Return the [x, y] coordinate for the center point of the cell that contains the specified text.  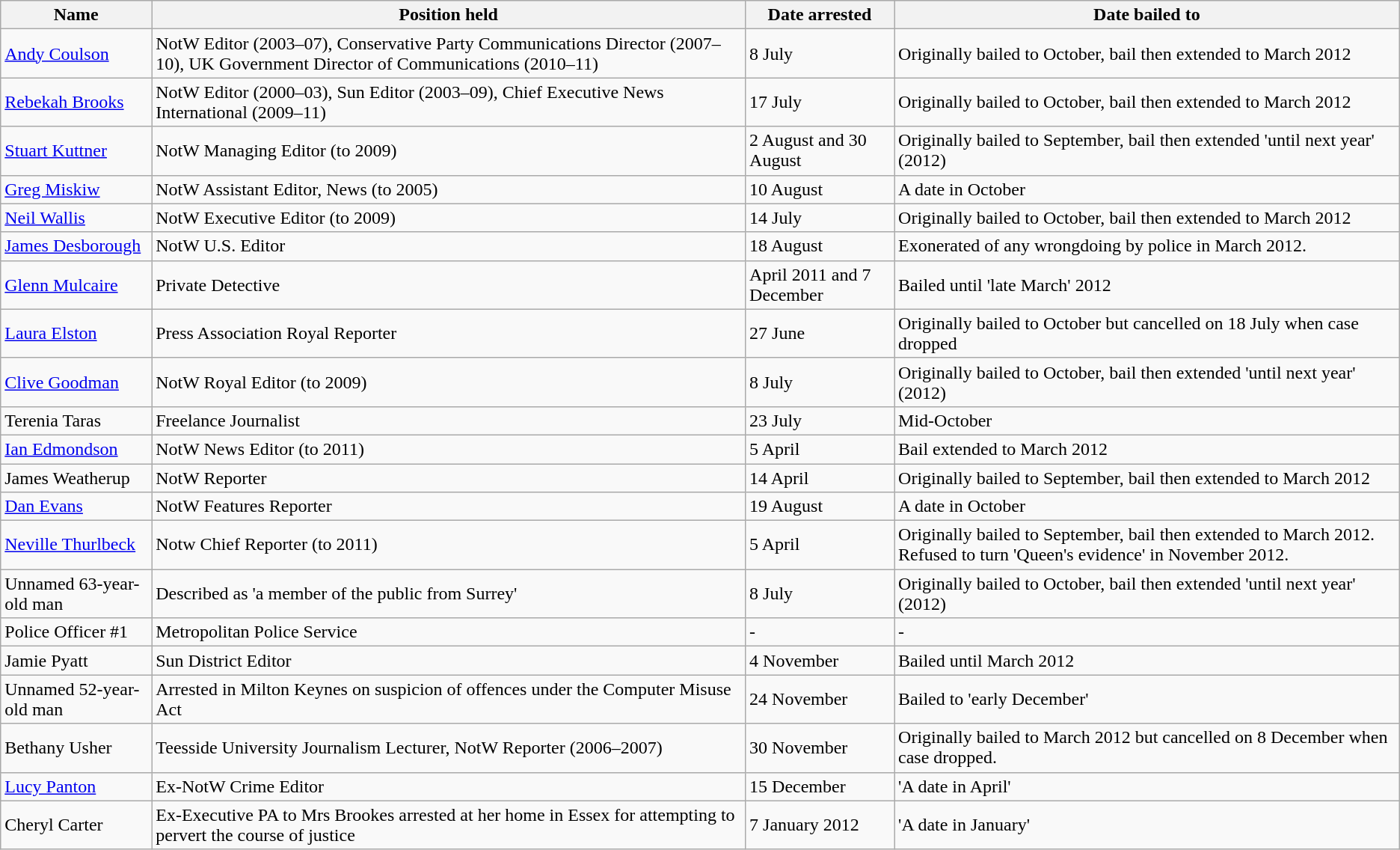
Jamie Pyatt [76, 661]
23 July [820, 421]
Andy Coulson [76, 54]
Private Detective [449, 284]
Arrested in Milton Keynes on suspicion of offences under the Computer Misuse Act [449, 699]
NotW Royal Editor (to 2009) [449, 382]
Originally bailed to September, bail then extended to March 2012. Refused to turn 'Queen's evidence' in November 2012. [1147, 545]
Press Association Royal Reporter [449, 334]
Exonerated of any wrongdoing by police in March 2012. [1147, 246]
Unnamed 63-year-old man [76, 594]
Clive Goodman [76, 382]
April 2011 and 7 December [820, 284]
Ian Edmondson [76, 449]
Position held [449, 15]
4 November [820, 661]
Bailed to 'early December' [1147, 699]
NotW U.S. Editor [449, 246]
2 August and 30 August [820, 151]
Bailed until 'late March' 2012 [1147, 284]
James Desborough [76, 246]
NotW Editor (2003–07), Conservative Party Communications Director (2007–10), UK Government Director of Communications (2010–11) [449, 54]
Lucy Panton [76, 786]
Ex-Executive PA to Mrs Brookes arrested at her home in Essex for attempting to pervert the course of justice [449, 825]
Neville Thurlbeck [76, 545]
Originally bailed to October but cancelled on 18 July when case dropped [1147, 334]
NotW Reporter [449, 478]
27 June [820, 334]
Laura Elston [76, 334]
7 January 2012 [820, 825]
Date arrested [820, 15]
Name [76, 15]
'A date in April' [1147, 786]
30 November [820, 748]
NotW News Editor (to 2011) [449, 449]
Greg Miskiw [76, 189]
Ex-NotW Crime Editor [449, 786]
NotW Editor (2000–03), Sun Editor (2003–09), Chief Executive News International (2009–11) [449, 102]
Stuart Kuttner [76, 151]
Sun District Editor [449, 661]
NotW Features Reporter [449, 507]
Bail extended to March 2012 [1147, 449]
Date bailed to [1147, 15]
Glenn Mulcaire [76, 284]
Originally bailed to September, bail then extended 'until next year' (2012) [1147, 151]
Notw Chief Reporter (to 2011) [449, 545]
Teesside University Journalism Lecturer, NotW Reporter (2006–2007) [449, 748]
Terenia Taras [76, 421]
Freelance Journalist [449, 421]
Described as 'a member of the public from Surrey' [449, 594]
Metropolitan Police Service [449, 632]
17 July [820, 102]
Neil Wallis [76, 218]
Police Officer #1 [76, 632]
19 August [820, 507]
Bailed until March 2012 [1147, 661]
14 July [820, 218]
24 November [820, 699]
15 December [820, 786]
James Weatherup [76, 478]
NotW Assistant Editor, News (to 2005) [449, 189]
Rebekah Brooks [76, 102]
10 August [820, 189]
NotW Managing Editor (to 2009) [449, 151]
14 April [820, 478]
Originally bailed to September, bail then extended to March 2012 [1147, 478]
Originally bailed to March 2012 but cancelled on 8 December when case dropped. [1147, 748]
Cheryl Carter [76, 825]
Mid-October [1147, 421]
NotW Executive Editor (to 2009) [449, 218]
Unnamed 52-year-old man [76, 699]
Dan Evans [76, 507]
18 August [820, 246]
Bethany Usher [76, 748]
'A date in January' [1147, 825]
